Pinpoint the cell where the given text exists, returning its (X, Y) midpoint coordinate. 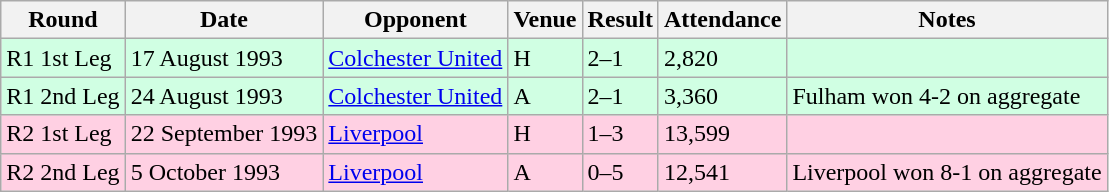
Attendance (722, 20)
Round (63, 20)
R2 2nd Leg (63, 172)
R2 1st Leg (63, 134)
Result (620, 20)
Notes (947, 20)
2,820 (722, 58)
Venue (545, 20)
17 August 1993 (224, 58)
R1 2nd Leg (63, 96)
12,541 (722, 172)
Date (224, 20)
0–5 (620, 172)
5 October 1993 (224, 172)
Fulham won 4-2 on aggregate (947, 96)
Liverpool won 8-1 on aggregate (947, 172)
22 September 1993 (224, 134)
R1 1st Leg (63, 58)
Opponent (416, 20)
24 August 1993 (224, 96)
13,599 (722, 134)
3,360 (722, 96)
1–3 (620, 134)
